Extract the (x, y) coordinate from the center of the cell holding the provided text.  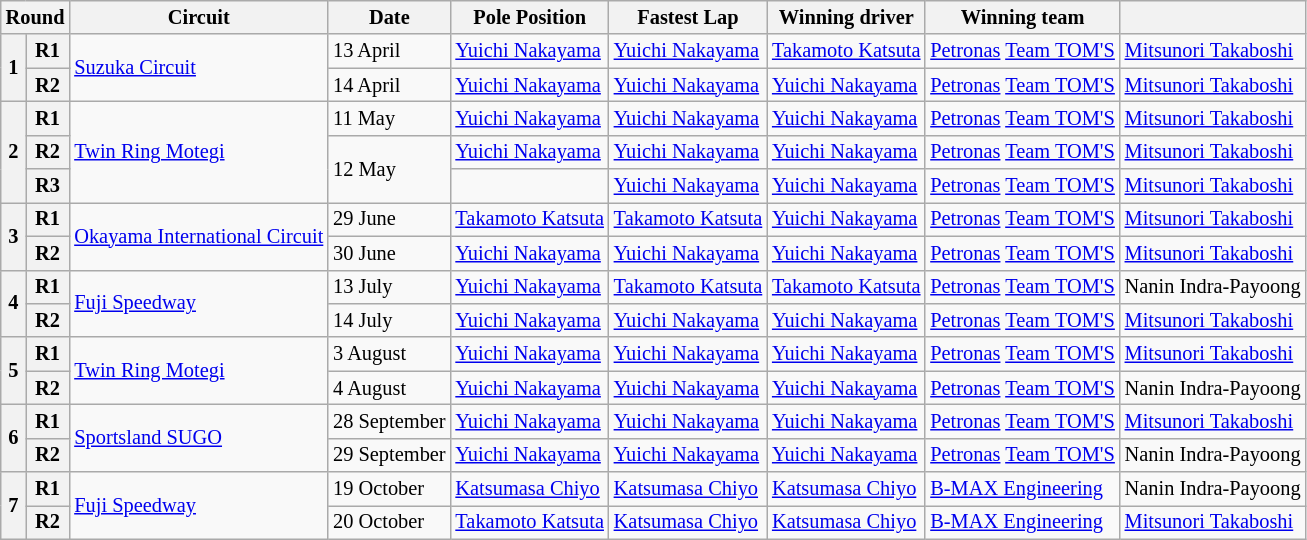
Winning driver (846, 17)
4 August (389, 388)
3 (14, 236)
Sportsland SUGO (198, 438)
R3 (48, 186)
6 (14, 438)
1 (14, 68)
19 October (389, 489)
5 (14, 370)
13 July (389, 287)
Circuit (198, 17)
13 April (389, 51)
30 June (389, 253)
Fastest Lap (688, 17)
14 July (389, 320)
Date (389, 17)
Pole Position (529, 17)
4 (14, 304)
2 (14, 152)
7 (14, 506)
3 August (389, 354)
11 May (389, 118)
14 April (389, 85)
29 June (389, 219)
20 October (389, 522)
28 September (389, 421)
12 May (389, 168)
Round (36, 17)
Okayama International Circuit (198, 236)
Winning team (1022, 17)
29 September (389, 455)
Suzuka Circuit (198, 68)
